Pinpoint the cell where the given text exists, returning its (X, Y) midpoint coordinate. 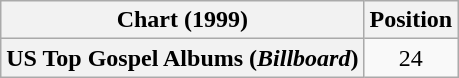
Position (411, 20)
US Top Gospel Albums (Billboard) (182, 58)
24 (411, 58)
Chart (1999) (182, 20)
